Provide the (X, Y) coordinate of the cell's center where the given text is located.  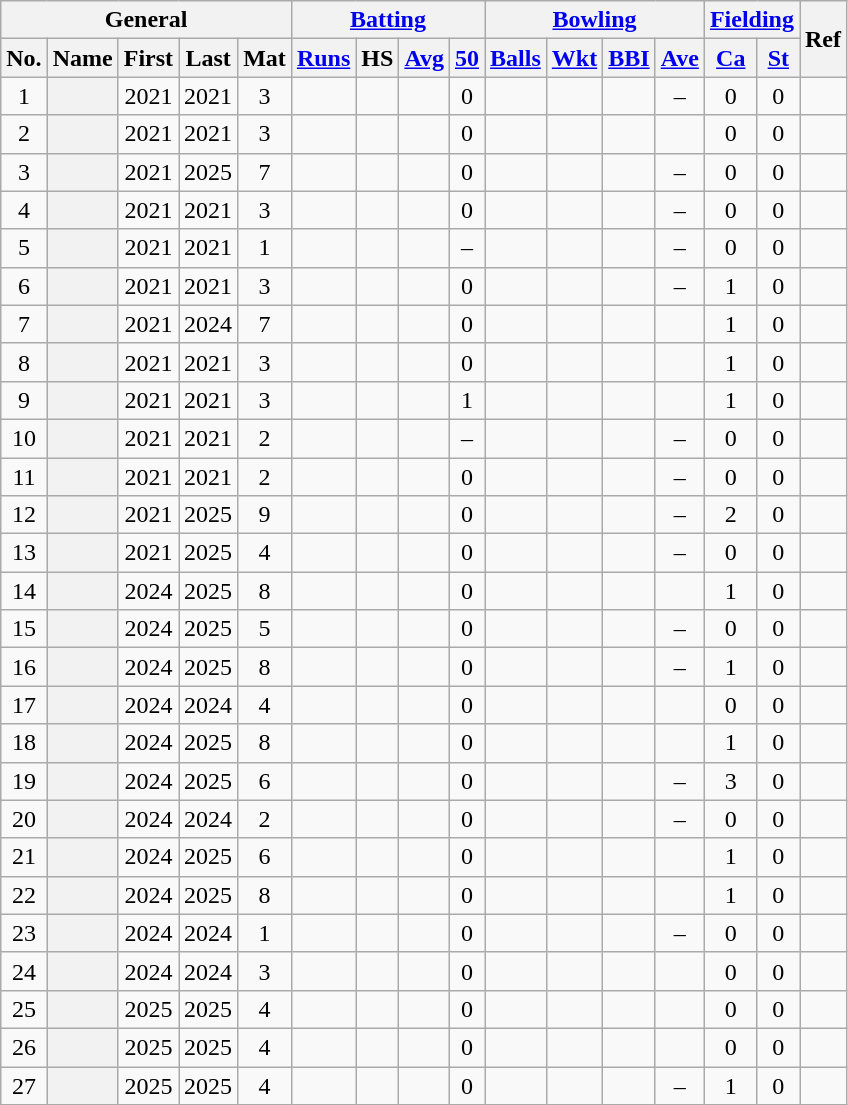
Batting (388, 20)
General (146, 20)
12 (24, 515)
17 (24, 705)
10 (24, 438)
27 (24, 1085)
Last (208, 58)
26 (24, 1047)
24 (24, 971)
Avg (424, 58)
Balls (516, 58)
20 (24, 819)
Ca (730, 58)
19 (24, 781)
Runs (323, 58)
50 (466, 58)
11 (24, 477)
16 (24, 667)
Fielding (752, 20)
Ref (824, 39)
25 (24, 1009)
Ave (680, 58)
15 (24, 629)
22 (24, 895)
HS (378, 58)
No. (24, 58)
First (148, 58)
14 (24, 591)
BBI (629, 58)
Bowling (595, 20)
St (778, 58)
21 (24, 857)
Mat (265, 58)
13 (24, 553)
23 (24, 933)
Name (82, 58)
18 (24, 743)
Wkt (574, 58)
